Detect which cell encompasses the target text, then output its [x, y] center coordinate. 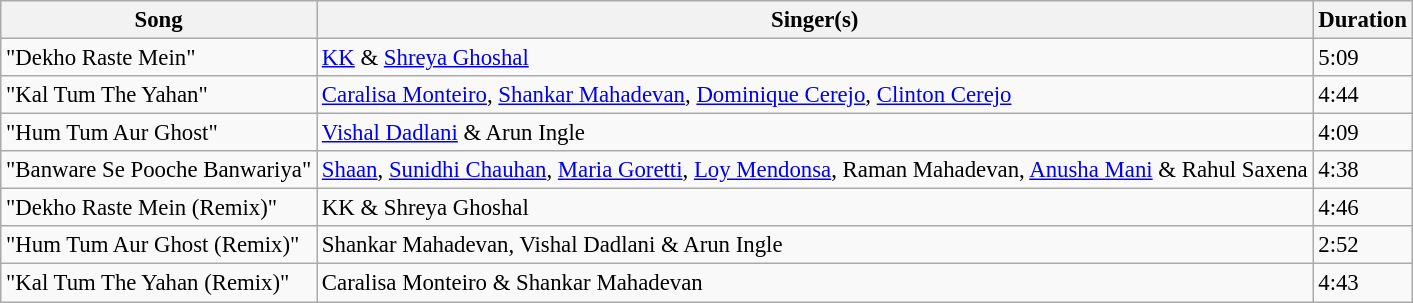
"Hum Tum Aur Ghost" [159, 133]
Song [159, 20]
2:52 [1362, 245]
Caralisa Monteiro & Shankar Mahadevan [815, 283]
4:44 [1362, 95]
Caralisa Monteiro, Shankar Mahadevan, Dominique Cerejo, Clinton Cerejo [815, 95]
4:38 [1362, 170]
"Banware Se Pooche Banwariya" [159, 170]
Duration [1362, 20]
Singer(s) [815, 20]
"Hum Tum Aur Ghost (Remix)" [159, 245]
5:09 [1362, 58]
"Kal Tum The Yahan (Remix)" [159, 283]
"Dekho Raste Mein" [159, 58]
Vishal Dadlani & Arun Ingle [815, 133]
"Dekho Raste Mein (Remix)" [159, 208]
4:46 [1362, 208]
Shankar Mahadevan, Vishal Dadlani & Arun Ingle [815, 245]
"Kal Tum The Yahan" [159, 95]
Shaan, Sunidhi Chauhan, Maria Goretti, Loy Mendonsa, Raman Mahadevan, Anusha Mani & Rahul Saxena [815, 170]
4:43 [1362, 283]
4:09 [1362, 133]
